Capture the cell that displays the provided text and extract its [x, y] central coordinate. 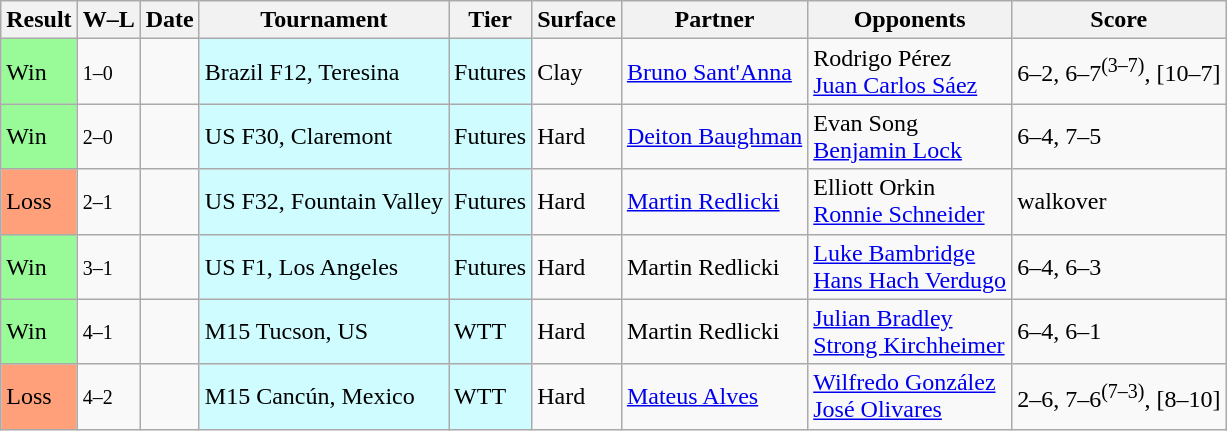
3–1 [108, 266]
4–1 [108, 332]
2–1 [108, 202]
W–L [108, 20]
Opponents [910, 20]
4–2 [108, 396]
6–4, 6–1 [1119, 332]
Tier [490, 20]
Wilfredo González José Olivares [910, 396]
Bruno Sant'Anna [714, 72]
Date [170, 20]
US F32, Fountain Valley [324, 202]
Julian Bradley Strong Kirchheimer [910, 332]
Score [1119, 20]
Rodrigo Pérez Juan Carlos Sáez [910, 72]
6–2, 6–7(3–7), [10–7] [1119, 72]
6–4, 7–5 [1119, 136]
Deiton Baughman [714, 136]
walkover [1119, 202]
2–6, 7–6(7–3), [8–10] [1119, 396]
Luke Bambridge Hans Hach Verdugo [910, 266]
US F1, Los Angeles [324, 266]
US F30, Claremont [324, 136]
M15 Cancún, Mexico [324, 396]
Clay [577, 72]
Brazil F12, Teresina [324, 72]
Partner [714, 20]
Mateus Alves [714, 396]
Surface [577, 20]
2–0 [108, 136]
Elliott Orkin Ronnie Schneider [910, 202]
Tournament [324, 20]
6–4, 6–3 [1119, 266]
Result [39, 20]
1–0 [108, 72]
M15 Tucson, US [324, 332]
Evan Song Benjamin Lock [910, 136]
